Locate the cell with the specified text and output its (X, Y) center coordinate. 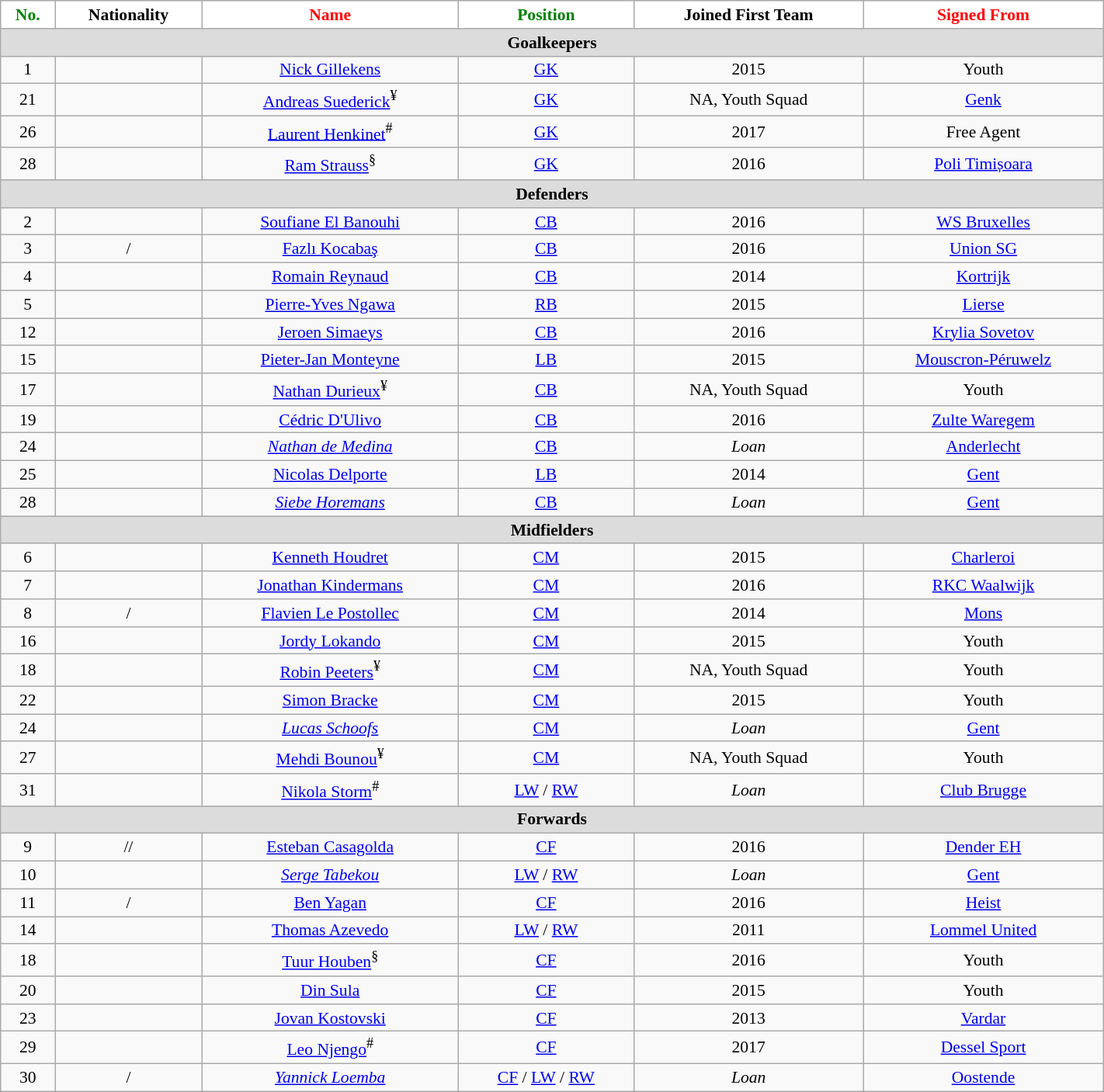
Lierse (983, 304)
19 (28, 420)
7 (28, 585)
Nationality (129, 15)
Fazlı Kocabaş (330, 249)
Robin Peeters¥ (330, 671)
Laurent Henkinet# (330, 132)
RKC Waalwijk (983, 585)
RB (546, 304)
Kenneth Houdret (330, 558)
Ben Yagan (330, 903)
Tuur Houben§ (330, 961)
Ram Strauss§ (330, 165)
Heist (983, 903)
Krylia Sovetov (983, 332)
2013 (748, 1018)
5 (28, 304)
No. (28, 15)
16 (28, 641)
Romain Reynaud (330, 277)
Jordy Lokando (330, 641)
Name (330, 15)
CF / LW / RW (546, 1078)
// (129, 848)
Andreas Suederick¥ (330, 99)
Din Sula (330, 990)
2011 (748, 931)
1 (28, 70)
Union SG (983, 249)
Siebe Horemans (330, 503)
Pierre-Yves Ngawa (330, 304)
29 (28, 1048)
31 (28, 790)
Leo Njengo# (330, 1048)
Jonathan Kindermans (330, 585)
WS Bruxelles (983, 222)
Nick Gillekens (330, 70)
26 (28, 132)
14 (28, 931)
3 (28, 249)
Serge Tabekou (330, 875)
Nicolas Delporte (330, 475)
17 (28, 390)
4 (28, 277)
Nikola Storm# (330, 790)
Vardar (983, 1018)
Thomas Azevedo (330, 931)
Pieter-Jan Monteyne (330, 360)
Soufiane El Banouhi (330, 222)
Dessel Sport (983, 1048)
2 (28, 222)
Lucas Schoofs (330, 728)
Flavien Le Postollec (330, 613)
Defenders (552, 194)
21 (28, 99)
Midfielders (552, 530)
Dender EH (983, 848)
9 (28, 848)
Simon Bracke (330, 701)
8 (28, 613)
Position (546, 15)
Charleroi (983, 558)
Club Brugge (983, 790)
20 (28, 990)
Anderlecht (983, 447)
Zulte Waregem (983, 420)
15 (28, 360)
Cédric D'Ulivo (330, 420)
Mehdi Bounou¥ (330, 757)
Nathan de Medina (330, 447)
Jovan Kostovski (330, 1018)
Kortrijk (983, 277)
6 (28, 558)
Free Agent (983, 132)
Forwards (552, 820)
30 (28, 1078)
Nathan Durieux¥ (330, 390)
Goalkeepers (552, 43)
Mouscron-Péruwelz (983, 360)
10 (28, 875)
12 (28, 332)
11 (28, 903)
Yannick Loemba (330, 1078)
Esteban Casagolda (330, 848)
Mons (983, 613)
Signed From (983, 15)
25 (28, 475)
22 (28, 701)
27 (28, 757)
Oostende (983, 1078)
Genk (983, 99)
Joined First Team (748, 15)
Poli Timișoara (983, 165)
Jeroen Simaeys (330, 332)
23 (28, 1018)
Lommel United (983, 931)
